Detect which cell encompasses the target text, then output its (x, y) center coordinate. 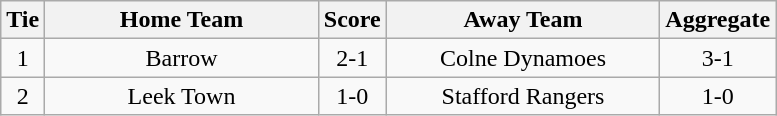
Aggregate (718, 20)
Away Team (523, 20)
Barrow (182, 58)
Tie (23, 20)
Leek Town (182, 96)
1 (23, 58)
2 (23, 96)
Score (352, 20)
2-1 (352, 58)
Colne Dynamoes (523, 58)
3-1 (718, 58)
Home Team (182, 20)
Stafford Rangers (523, 96)
